Identify which cell holds the provided text, then report its [x, y] central coordinate. 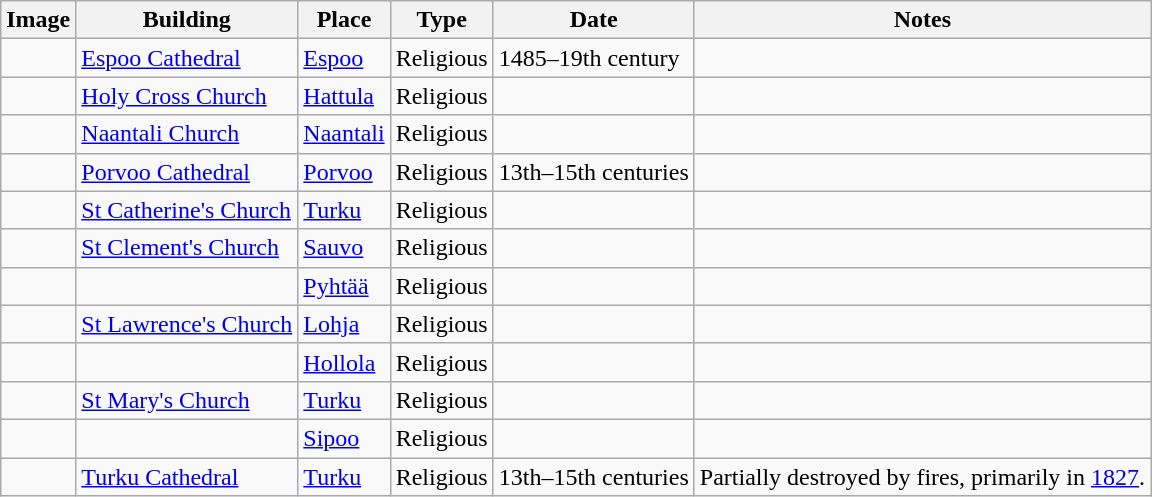
St Clement's Church [187, 248]
St Catherine's Church [187, 210]
St Mary's Church [187, 400]
Sipoo [344, 438]
Pyhtää [344, 286]
Place [344, 20]
Porvoo [344, 172]
Building [187, 20]
Type [442, 20]
Sauvo [344, 248]
Holy Cross Church [187, 96]
Turku Cathedral [187, 477]
Date [594, 20]
Notes [922, 20]
Partially destroyed by fires, primarily in 1827. [922, 477]
Image [38, 20]
Espoo [344, 58]
St Lawrence's Church [187, 324]
Naantali [344, 134]
Hattula [344, 96]
Porvoo Cathedral [187, 172]
Espoo Cathedral [187, 58]
Hollola [344, 362]
Naantali Church [187, 134]
1485–19th century [594, 58]
Lohja [344, 324]
